Search for the cell housing the specified text and yield its [x, y] center coordinate. 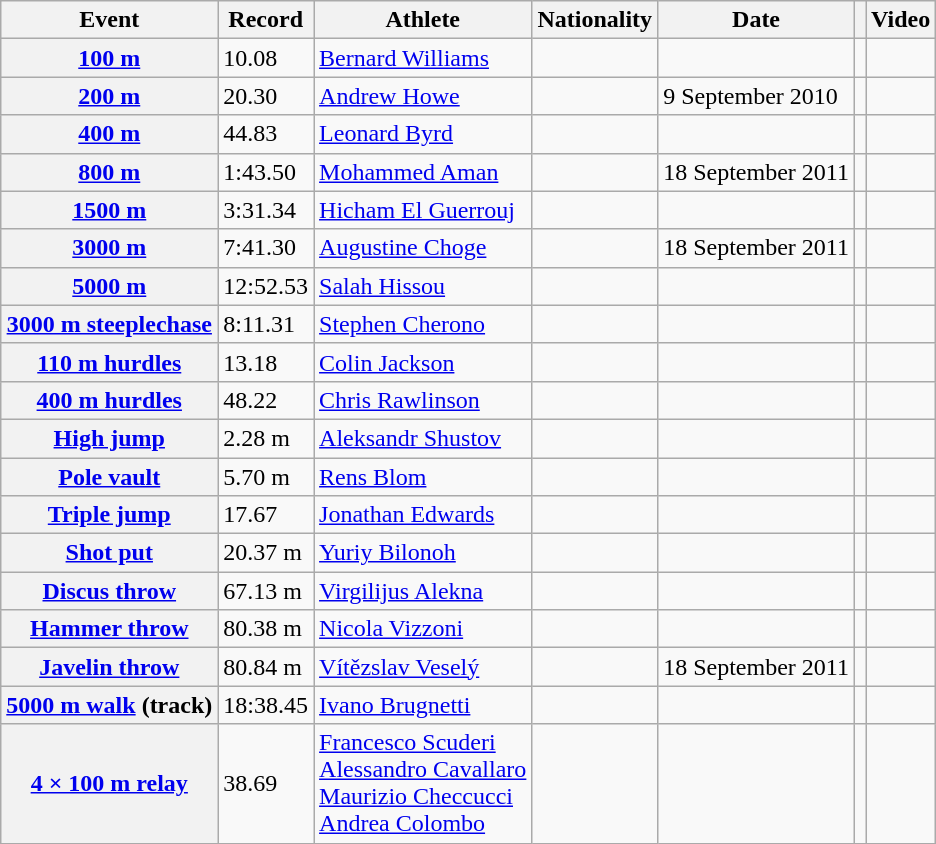
110 m hurdles [110, 362]
Triple jump [110, 515]
Virgilijus Alekna [423, 591]
3000 m steeplechase [110, 324]
80.84 m [266, 667]
2.28 m [266, 438]
13.18 [266, 362]
7:41.30 [266, 248]
Chris Rawlinson [423, 400]
Augustine Choge [423, 248]
Hicham El Guerrouj [423, 210]
100 m [110, 58]
Bernard Williams [423, 58]
Nicola Vizzoni [423, 629]
3:31.34 [266, 210]
Date [756, 20]
12:52.53 [266, 286]
44.83 [266, 134]
High jump [110, 438]
9 September 2010 [756, 96]
Aleksandr Shustov [423, 438]
Ivano Brugnetti [423, 705]
10.08 [266, 58]
800 m [110, 172]
20.30 [266, 96]
Vítězslav Veselý [423, 667]
Leonard Byrd [423, 134]
Hammer throw [110, 629]
Rens Blom [423, 477]
1:43.50 [266, 172]
Video [901, 20]
67.13 m [266, 591]
Javelin throw [110, 667]
5.70 m [266, 477]
Salah Hissou [423, 286]
400 m [110, 134]
8:11.31 [266, 324]
38.69 [266, 784]
4 × 100 m relay [110, 784]
Francesco ScuderiAlessandro CavallaroMaurizio CheccucciAndrea Colombo [423, 784]
Mohammed Aman [423, 172]
17.67 [266, 515]
400 m hurdles [110, 400]
3000 m [110, 248]
Pole vault [110, 477]
200 m [110, 96]
Andrew Howe [423, 96]
Nationality [595, 20]
48.22 [266, 400]
20.37 m [266, 553]
Discus throw [110, 591]
1500 m [110, 210]
Record [266, 20]
Shot put [110, 553]
Jonathan Edwards [423, 515]
Stephen Cherono [423, 324]
Colin Jackson [423, 362]
Athlete [423, 20]
Yuriy Bilonoh [423, 553]
80.38 m [266, 629]
5000 m [110, 286]
18:38.45 [266, 705]
5000 m walk (track) [110, 705]
Event [110, 20]
